Identify which cell holds the provided text, then report its (x, y) central coordinate. 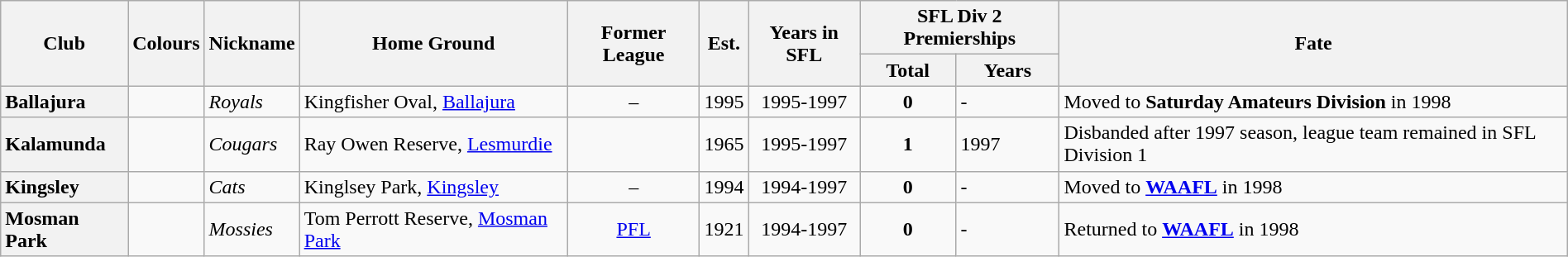
Moved to Saturday Amateurs Division in 1998 (1313, 102)
Ballajura (65, 102)
Cats (251, 187)
Disbanded after 1997 season, league team remained in SFL Division 1 (1313, 144)
Years in SFL (804, 43)
Tom Perrott Reserve, Mosman Park (433, 230)
Total (908, 70)
Club (65, 43)
Kalamunda (65, 144)
Mosman Park (65, 230)
Est. (724, 43)
SFL Div 2 Premierships (959, 28)
1994 (724, 187)
Kingsley (65, 187)
Home Ground (433, 43)
1965 (724, 144)
Kinglsey Park, Kingsley (433, 187)
1 (908, 144)
Moved to WAAFL in 1998 (1313, 187)
Cougars (251, 144)
Royals (251, 102)
1995 (724, 102)
Colours (166, 43)
Nickname (251, 43)
Fate (1313, 43)
Returned to WAAFL in 1998 (1313, 230)
1921 (724, 230)
Former League (633, 43)
Kingfisher Oval, Ballajura (433, 102)
1997 (1007, 144)
PFL (633, 230)
Years (1007, 70)
Ray Owen Reserve, Lesmurdie (433, 144)
Mossies (251, 230)
